Scan for the cell matching the given text and deliver its [x, y] coordinate at center. 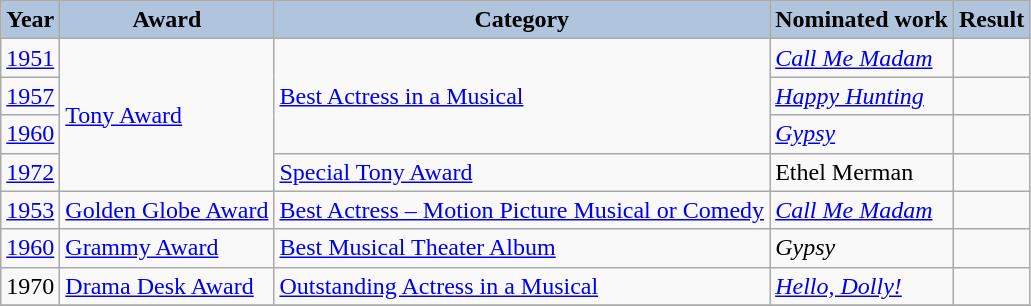
Grammy Award [167, 248]
Ethel Merman [862, 172]
Result [991, 20]
1972 [30, 172]
Category [522, 20]
Outstanding Actress in a Musical [522, 286]
Drama Desk Award [167, 286]
Tony Award [167, 115]
Special Tony Award [522, 172]
1951 [30, 58]
Best Actress in a Musical [522, 96]
Best Actress – Motion Picture Musical or Comedy [522, 210]
1970 [30, 286]
Happy Hunting [862, 96]
Best Musical Theater Album [522, 248]
Golden Globe Award [167, 210]
Hello, Dolly! [862, 286]
Nominated work [862, 20]
1957 [30, 96]
Award [167, 20]
Year [30, 20]
1953 [30, 210]
